Find where the given text appears and provide that cell's center as (X, Y) coordinate. 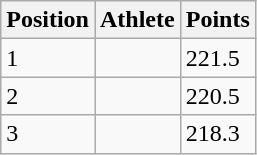
218.3 (218, 134)
221.5 (218, 58)
Athlete (137, 20)
1 (48, 58)
Points (218, 20)
Position (48, 20)
2 (48, 96)
3 (48, 134)
220.5 (218, 96)
